Identify which cell holds the provided text, then report its (x, y) central coordinate. 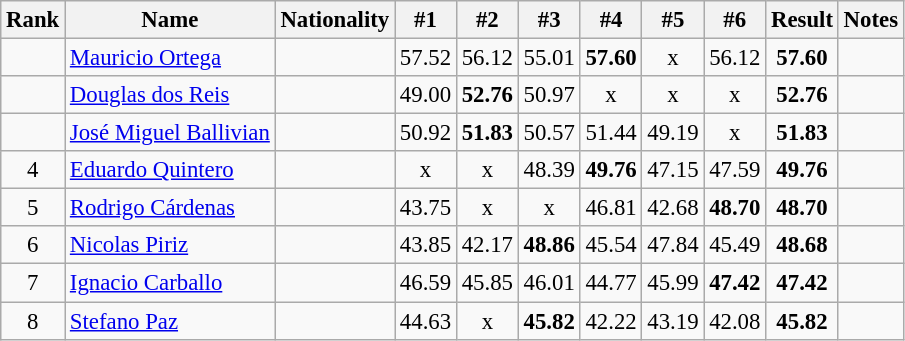
Mauricio Ortega (170, 58)
49.19 (673, 133)
46.01 (549, 283)
43.75 (426, 208)
5 (33, 208)
48.86 (549, 245)
46.81 (611, 208)
Name (170, 20)
44.63 (426, 321)
#3 (549, 20)
6 (33, 245)
45.49 (735, 245)
44.77 (611, 283)
55.01 (549, 58)
47.59 (735, 170)
42.17 (487, 245)
50.92 (426, 133)
48.68 (802, 245)
Ignacio Carballo (170, 283)
48.39 (549, 170)
#5 (673, 20)
51.44 (611, 133)
#6 (735, 20)
8 (33, 321)
Douglas dos Reis (170, 95)
Nicolas Piriz (170, 245)
Nationality (334, 20)
42.68 (673, 208)
Rodrigo Cárdenas (170, 208)
Notes (870, 20)
4 (33, 170)
#1 (426, 20)
45.99 (673, 283)
43.19 (673, 321)
Result (802, 20)
Stefano Paz (170, 321)
47.84 (673, 245)
46.59 (426, 283)
42.08 (735, 321)
Rank (33, 20)
45.85 (487, 283)
#4 (611, 20)
49.00 (426, 95)
43.85 (426, 245)
José Miguel Ballivian (170, 133)
45.54 (611, 245)
57.52 (426, 58)
47.15 (673, 170)
Eduardo Quintero (170, 170)
50.57 (549, 133)
42.22 (611, 321)
7 (33, 283)
#2 (487, 20)
50.97 (549, 95)
